Capture the cell that displays the provided text and extract its (X, Y) central coordinate. 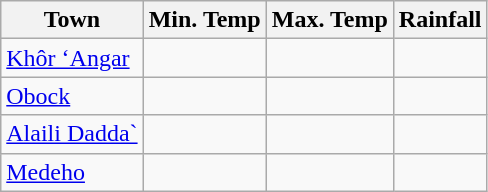
Obock (72, 96)
Alaili Dadda` (72, 134)
Max. Temp (330, 20)
Min. Temp (204, 20)
Khôr ‘Angar (72, 58)
Medeho (72, 172)
Town (72, 20)
Rainfall (440, 20)
